For the text-containing cell, return its midpoint in (X, Y) coordinate format. 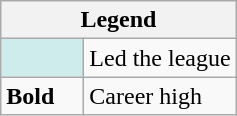
Career high (160, 96)
Bold (42, 96)
Led the league (160, 58)
Legend (118, 20)
